For the text-containing cell, return its midpoint in [X, Y] coordinate format. 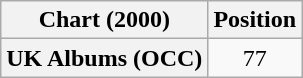
Position [255, 20]
UK Albums (OCC) [104, 58]
Chart (2000) [104, 20]
77 [255, 58]
